Capture the cell that displays the provided text and extract its [x, y] central coordinate. 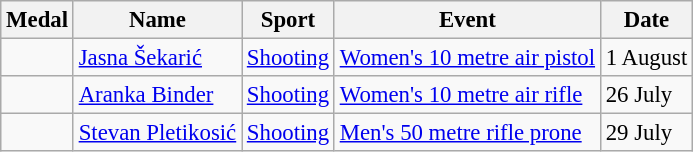
Jasna Šekarić [157, 58]
26 July [646, 95]
29 July [646, 133]
Sport [288, 20]
Men's 50 metre rifle prone [467, 133]
Medal [38, 20]
Aranka Binder [157, 95]
Women's 10 metre air pistol [467, 58]
Event [467, 20]
1 August [646, 58]
Stevan Pletikosić [157, 133]
Women's 10 metre air rifle [467, 95]
Date [646, 20]
Name [157, 20]
